From the cell containing the given text, extract its center point as (X, Y) coordinate. 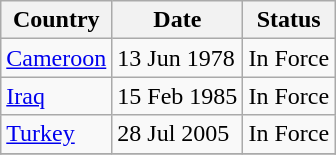
28 Jul 2005 (178, 134)
Country (56, 20)
13 Jun 1978 (178, 58)
15 Feb 1985 (178, 96)
Status (289, 20)
Iraq (56, 96)
Cameroon (56, 58)
Date (178, 20)
Turkey (56, 134)
